Pinpoint the cell where the given text exists, returning its (X, Y) midpoint coordinate. 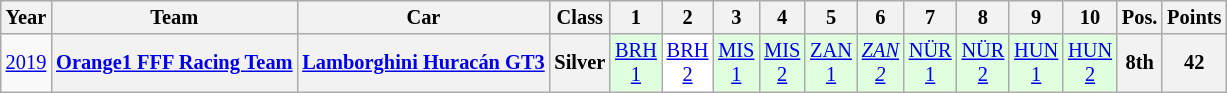
ZAN2 (880, 63)
BRH2 (688, 63)
MIS1 (736, 63)
8 (984, 17)
4 (782, 17)
Points (1194, 17)
Team (174, 17)
7 (930, 17)
NÜR1 (930, 63)
8th (1140, 63)
2 (688, 17)
Class (580, 17)
1 (636, 17)
HUN1 (1036, 63)
BRH1 (636, 63)
Orange1 FFF Racing Team (174, 63)
Lamborghini Huracán GT3 (423, 63)
5 (831, 17)
Year (26, 17)
2019 (26, 63)
NÜR2 (984, 63)
Silver (580, 63)
10 (1090, 17)
3 (736, 17)
Pos. (1140, 17)
HUN2 (1090, 63)
42 (1194, 63)
Car (423, 17)
ZAN1 (831, 63)
MIS2 (782, 63)
6 (880, 17)
9 (1036, 17)
